From the cell containing the given text, extract its center point as [X, Y] coordinate. 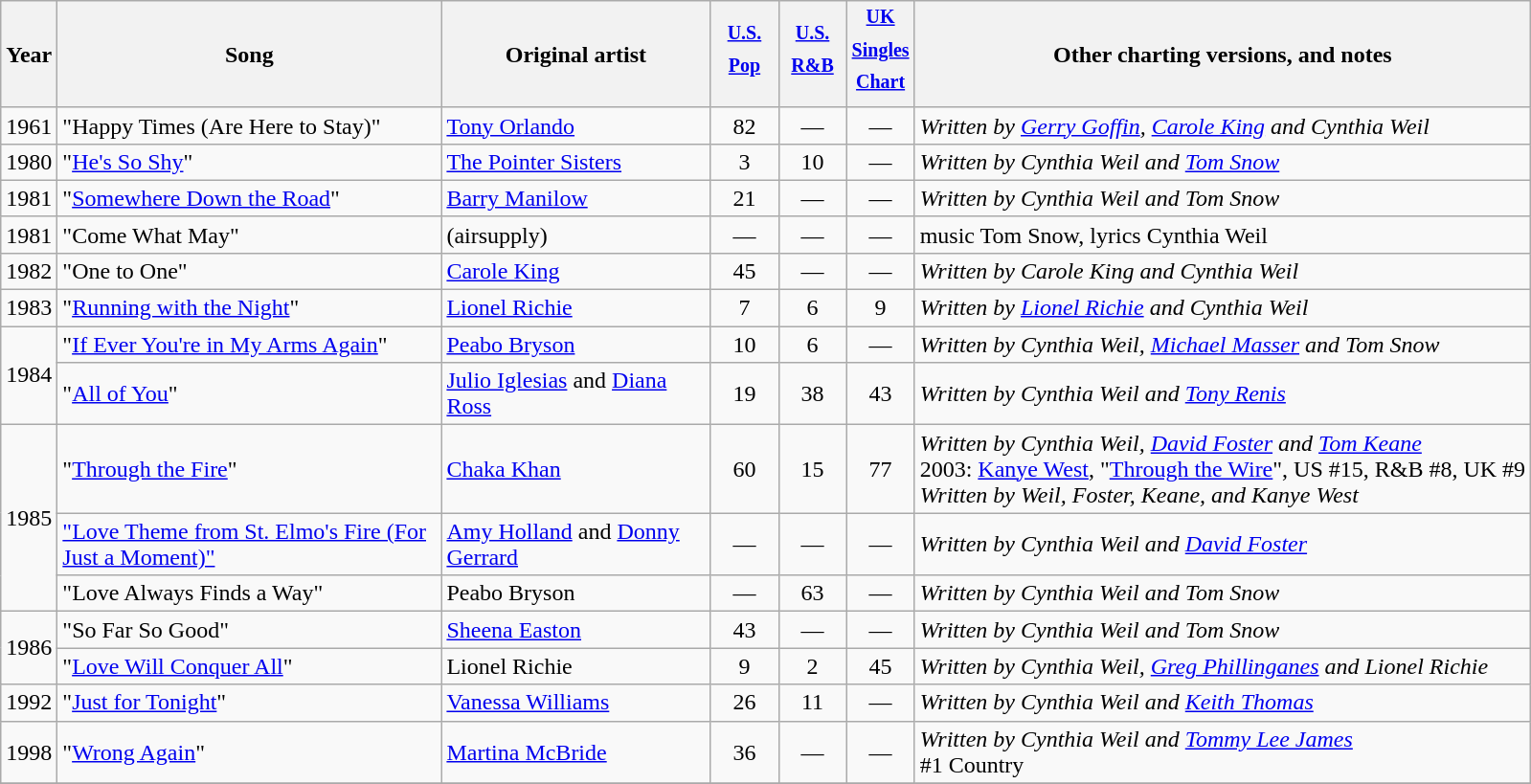
Vanessa Williams [576, 703]
"Come What May" [249, 235]
1961 [29, 125]
1983 [29, 308]
Written by Cynthia Weil and Keith Thomas [1223, 703]
1992 [29, 703]
11 [812, 703]
"So Far So Good" [249, 630]
1984 [29, 375]
(airsupply) [576, 235]
21 [745, 198]
Other charting versions, and notes [1223, 55]
Original artist [576, 55]
Year [29, 55]
Written by Cynthia Weil and Tommy Lee James#1 Country [1223, 752]
Written by Gerry Goffin, Carole King and Cynthia Weil [1223, 125]
1985 [29, 519]
"Love Always Finds a Way" [249, 594]
Carole King [576, 272]
2 [812, 666]
"He's So Shy" [249, 162]
UK Singles Chart [881, 55]
Tony Orlando [576, 125]
15 [812, 469]
"If Ever You're in My Arms Again" [249, 345]
77 [881, 469]
"Wrong Again" [249, 752]
"Somewhere Down the Road" [249, 198]
"Happy Times (Are Here to Stay)" [249, 125]
Julio Iglesias and Diana Ross [576, 394]
26 [745, 703]
Sheena Easton [576, 630]
7 [745, 308]
Martina McBride [576, 752]
"One to One" [249, 272]
1980 [29, 162]
Written by Cynthia Weil, Michael Masser and Tom Snow [1223, 345]
"Just for Tonight" [249, 703]
Written by Lionel Richie and Cynthia Weil [1223, 308]
38 [812, 394]
Written by Carole King and Cynthia Weil [1223, 272]
1998 [29, 752]
U.S. Pop [745, 55]
"Love Theme from St. Elmo's Fire (For Just a Moment)" [249, 544]
Chaka Khan [576, 469]
Amy Holland and Donny Gerrard [576, 544]
60 [745, 469]
"Through the Fire" [249, 469]
The Pointer Sisters [576, 162]
Written by Cynthia Weil, Greg Phillinganes and Lionel Richie [1223, 666]
music Tom Snow, lyrics Cynthia Weil [1223, 235]
"Love Will Conquer All" [249, 666]
1986 [29, 648]
U.S. R&B [812, 55]
"All of You" [249, 394]
82 [745, 125]
36 [745, 752]
Barry Manilow [576, 198]
3 [745, 162]
63 [812, 594]
"Running with the Night" [249, 308]
Song [249, 55]
Written by Cynthia Weil and David Foster [1223, 544]
1982 [29, 272]
Written by Cynthia Weil and Tony Renis [1223, 394]
19 [745, 394]
